Scan for the cell matching the given text and deliver its [x, y] coordinate at center. 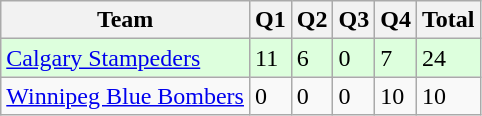
Q4 [396, 20]
Q3 [354, 20]
6 [312, 58]
Calgary Stampeders [126, 58]
7 [396, 58]
Team [126, 20]
11 [270, 58]
24 [448, 58]
Q2 [312, 20]
Q1 [270, 20]
Total [448, 20]
Winnipeg Blue Bombers [126, 96]
